Pinpoint the cell where the given text exists, returning its (x, y) midpoint coordinate. 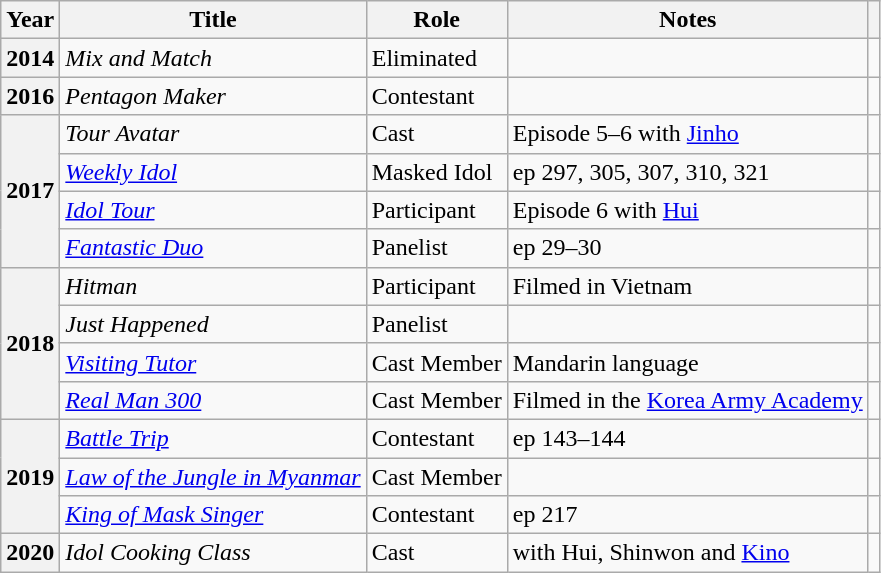
2020 (30, 553)
Title (213, 20)
with Hui, Shinwon and Kino (688, 553)
Filmed in the Korea Army Academy (688, 400)
Notes (688, 20)
Filmed in Vietnam (688, 286)
Weekly Idol (213, 172)
Idol Cooking Class (213, 553)
Episode 5–6 with Jinho (688, 134)
Battle Trip (213, 438)
Year (30, 20)
Tour Avatar (213, 134)
ep 143–144 (688, 438)
2019 (30, 476)
Hitman (213, 286)
2018 (30, 343)
Episode 6 with Hui (688, 210)
Fantastic Duo (213, 248)
Idol Tour (213, 210)
ep 217 (688, 515)
2014 (30, 58)
2016 (30, 96)
Law of the Jungle in Myanmar (213, 477)
Masked Idol (436, 172)
Just Happened (213, 324)
Mix and Match (213, 58)
Pentagon Maker (213, 96)
ep 297, 305, 307, 310, 321 (688, 172)
ep 29–30 (688, 248)
Mandarin language (688, 362)
Eliminated (436, 58)
Visiting Tutor (213, 362)
King of Mask Singer (213, 515)
Role (436, 20)
2017 (30, 191)
Real Man 300 (213, 400)
